Extract the [X, Y] coordinate from the center of the cell holding the provided text.  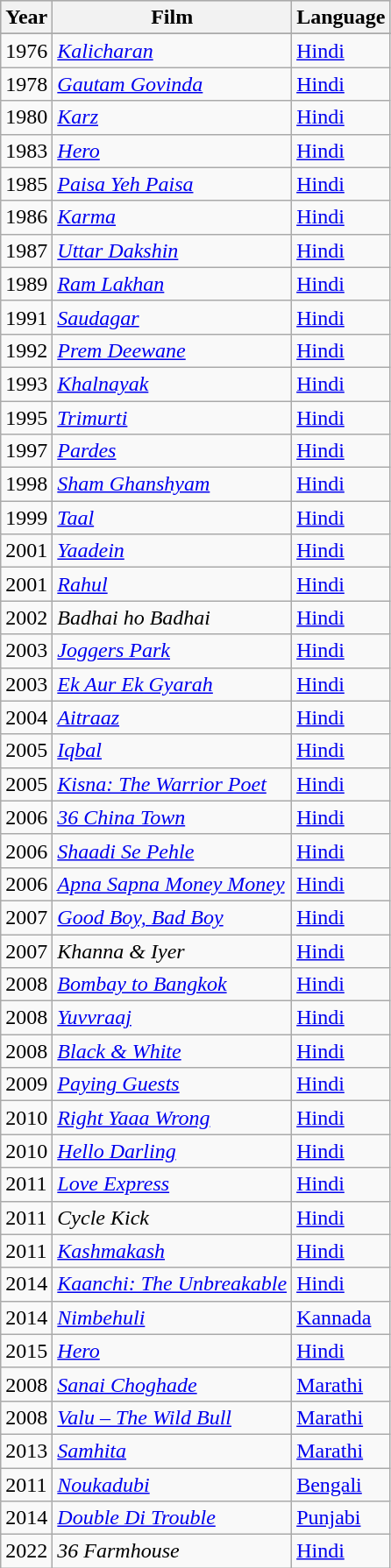
2004 [26, 717]
Paying Guests [172, 1084]
1998 [26, 484]
Good Boy, Bad Boy [172, 917]
Karma [172, 217]
1980 [26, 117]
Cycle Kick [172, 1218]
Hello Darling [172, 1151]
36 Farmhouse [172, 1551]
Aitraaz [172, 717]
Kannada [341, 1317]
1987 [26, 251]
1985 [26, 184]
Love Express [172, 1184]
36 China Town [172, 817]
1995 [26, 418]
Iqbal [172, 751]
Khanna & Iyer [172, 950]
Pardes [172, 451]
1978 [26, 84]
1986 [26, 217]
Kaanchi: The Unbreakable [172, 1284]
Kashmakash [172, 1251]
Prem Deewane [172, 350]
Right Yaaa Wrong [172, 1118]
Ram Lakhan [172, 284]
Nimbehuli [172, 1317]
Black & White [172, 1051]
Bombay to Bangkok [172, 985]
1997 [26, 451]
Year [26, 18]
2015 [26, 1351]
1999 [26, 518]
Paisa Yeh Paisa [172, 184]
Badhai ho Badhai [172, 618]
1989 [26, 284]
Language [341, 18]
1993 [26, 384]
Double Di Trouble [172, 1518]
1983 [26, 151]
Shaadi Se Pehle [172, 851]
2013 [26, 1451]
Trimurti [172, 418]
Gautam Govinda [172, 84]
Sham Ghanshyam [172, 484]
2002 [26, 618]
Noukadubi [172, 1485]
Film [172, 18]
Valu – The Wild Bull [172, 1417]
Sanai Choghade [172, 1384]
Kisna: The Warrior Poet [172, 784]
Ek Aur Ek Gyarah [172, 684]
2022 [26, 1551]
Joggers Park [172, 651]
Kalicharan [172, 51]
1976 [26, 51]
1991 [26, 317]
Khalnayak [172, 384]
Yaadein [172, 551]
Saudagar [172, 317]
Yuvvraaj [172, 1018]
Samhita [172, 1451]
Taal [172, 518]
Punjabi [341, 1518]
Bengali [341, 1485]
Karz [172, 117]
Uttar Dakshin [172, 251]
Rahul [172, 584]
1992 [26, 350]
Apna Sapna Money Money [172, 884]
2009 [26, 1084]
